Find where the given text appears and provide that cell's center as [X, Y] coordinate. 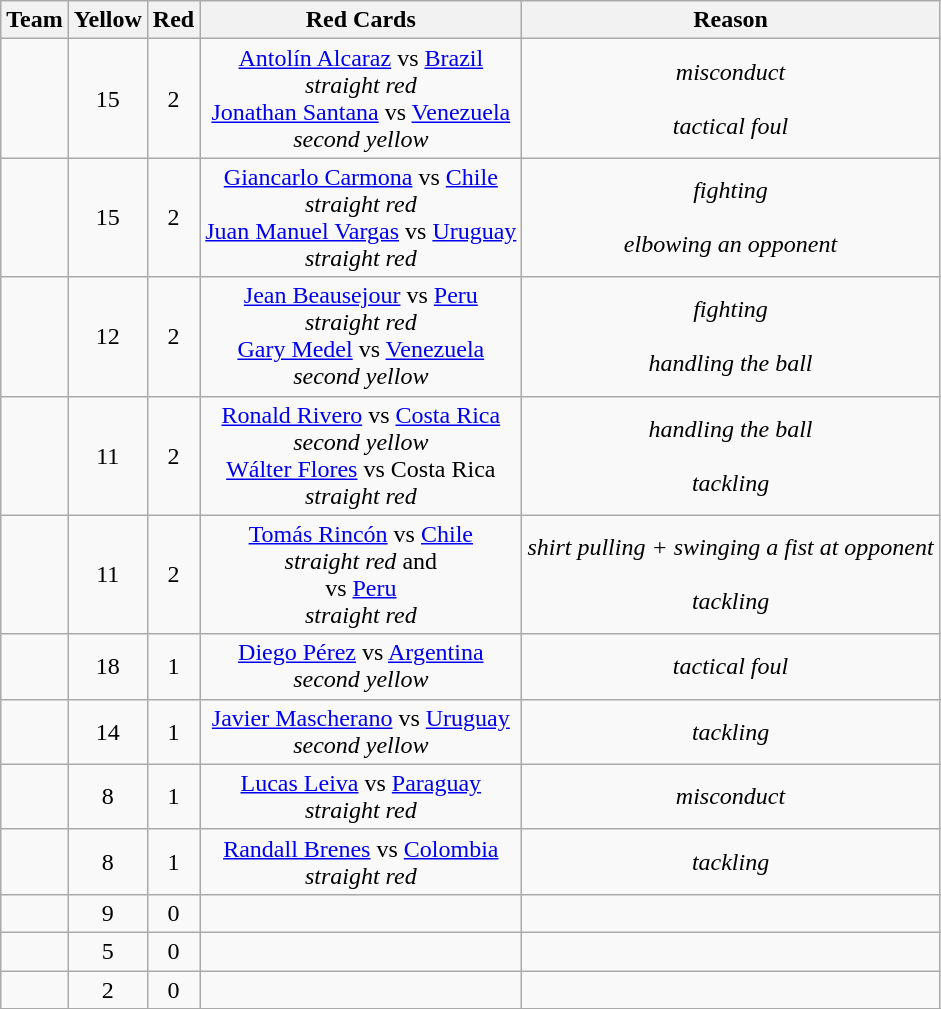
handling the ball tackling [730, 456]
Antolín Alcaraz vs Brazilstraight redJonathan Santana vs Venezuela second yellow [361, 98]
9 [108, 913]
Yellow [108, 20]
fighting elbowing an opponent [730, 218]
Javier Mascherano vs Uruguaysecond yellow [361, 732]
tactical foul [730, 666]
misconduct tactical foul [730, 98]
14 [108, 732]
Lucas Leiva vs Paraguaystraight red [361, 796]
Diego Pérez vs Argentina second yellow [361, 666]
Reason [730, 20]
Red Cards [361, 20]
misconduct [730, 796]
fighting handling the ball [730, 336]
Tomás Rincón vs Chilestraight red and vs Peru straight red [361, 574]
Giancarlo Carmona vs Chilestraight redJuan Manuel Vargas vs Uruguay straight red [361, 218]
shirt pulling + swinging a fist at opponent tackling [730, 574]
18 [108, 666]
Red [173, 20]
Randall Brenes vs Colombiastraight red [361, 862]
Team [35, 20]
Ronald Rivero vs Costa Ricasecond yellowWálter Flores vs Costa Ricastraight red [361, 456]
5 [108, 951]
12 [108, 336]
Jean Beausejour vs Perustraight redGary Medel vs Venezuelasecond yellow [361, 336]
